Scan for the cell matching the given text and deliver its (x, y) coordinate at center. 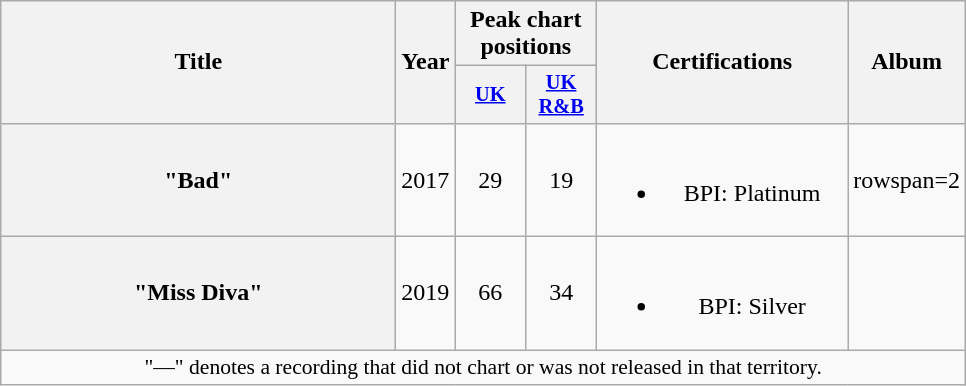
"Bad" (198, 180)
2017 (426, 180)
BPI: Platinum (722, 180)
Peak chart positions (526, 34)
Album (907, 62)
BPI: Silver (722, 294)
"Miss Diva" (198, 294)
UKR&B (562, 95)
Year (426, 62)
2019 (426, 294)
29 (490, 180)
"—" denotes a recording that did not chart or was not released in that territory. (484, 368)
34 (562, 294)
rowspan=2 (907, 180)
19 (562, 180)
Title (198, 62)
UK (490, 95)
66 (490, 294)
Certifications (722, 62)
